Identify which cell holds the provided text, then report its (x, y) central coordinate. 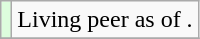
Living peer as of . (105, 20)
